From the cell containing the given text, extract its center point as (x, y) coordinate. 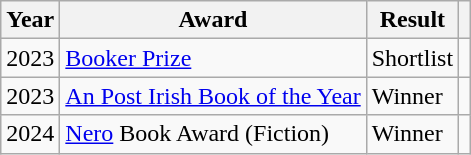
Shortlist (412, 58)
Year (30, 20)
Nero Book Award (Fiction) (213, 134)
Booker Prize (213, 58)
An Post Irish Book of the Year (213, 96)
Result (412, 20)
2024 (30, 134)
Award (213, 20)
